From the cell containing the given text, extract its center point as (X, Y) coordinate. 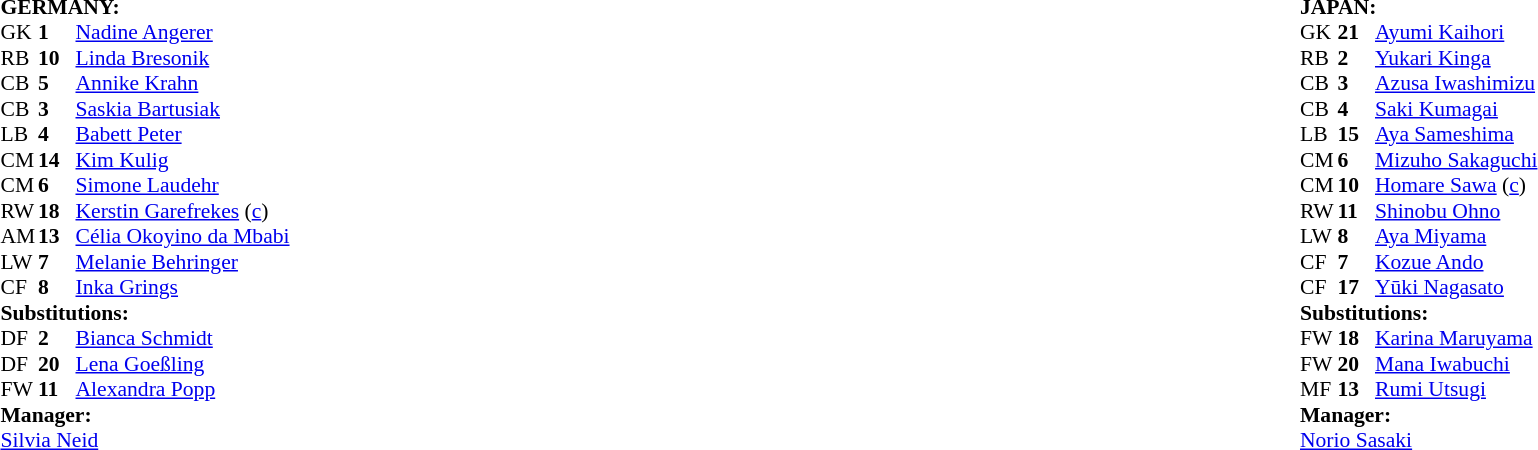
14 (57, 160)
Homare Sawa (c) (1456, 185)
Mizuho Sakaguchi (1456, 160)
AM (19, 237)
Yūki Nagasato (1456, 287)
Saki Kumagai (1456, 109)
Rumi Utsugi (1456, 389)
Nadine Angerer (183, 33)
Mana Iwabuchi (1456, 364)
Aya Sameshima (1456, 135)
Saskia Bartusiak (183, 109)
Lena Goeßling (183, 364)
Célia Okoyino da Mbabi (183, 237)
Melanie Behringer (183, 262)
Shinobu Ohno (1456, 211)
Kozue Ando (1456, 262)
Simone Laudehr (183, 185)
5 (57, 83)
Ayumi Kaihori (1456, 33)
Alexandra Popp (183, 389)
Inka Grings (183, 287)
Linda Bresonik (183, 58)
21 (1356, 33)
17 (1356, 287)
MF (1319, 389)
Yukari Kinga (1456, 58)
Karina Maruyama (1456, 339)
Aya Miyama (1456, 237)
Azusa Iwashimizu (1456, 83)
Babett Peter (183, 135)
Kim Kulig (183, 160)
Kerstin Garefrekes (c) (183, 211)
1 (57, 33)
15 (1356, 135)
Bianca Schmidt (183, 339)
Annike Krahn (183, 83)
